Identify which cell holds the provided text, then report its (X, Y) central coordinate. 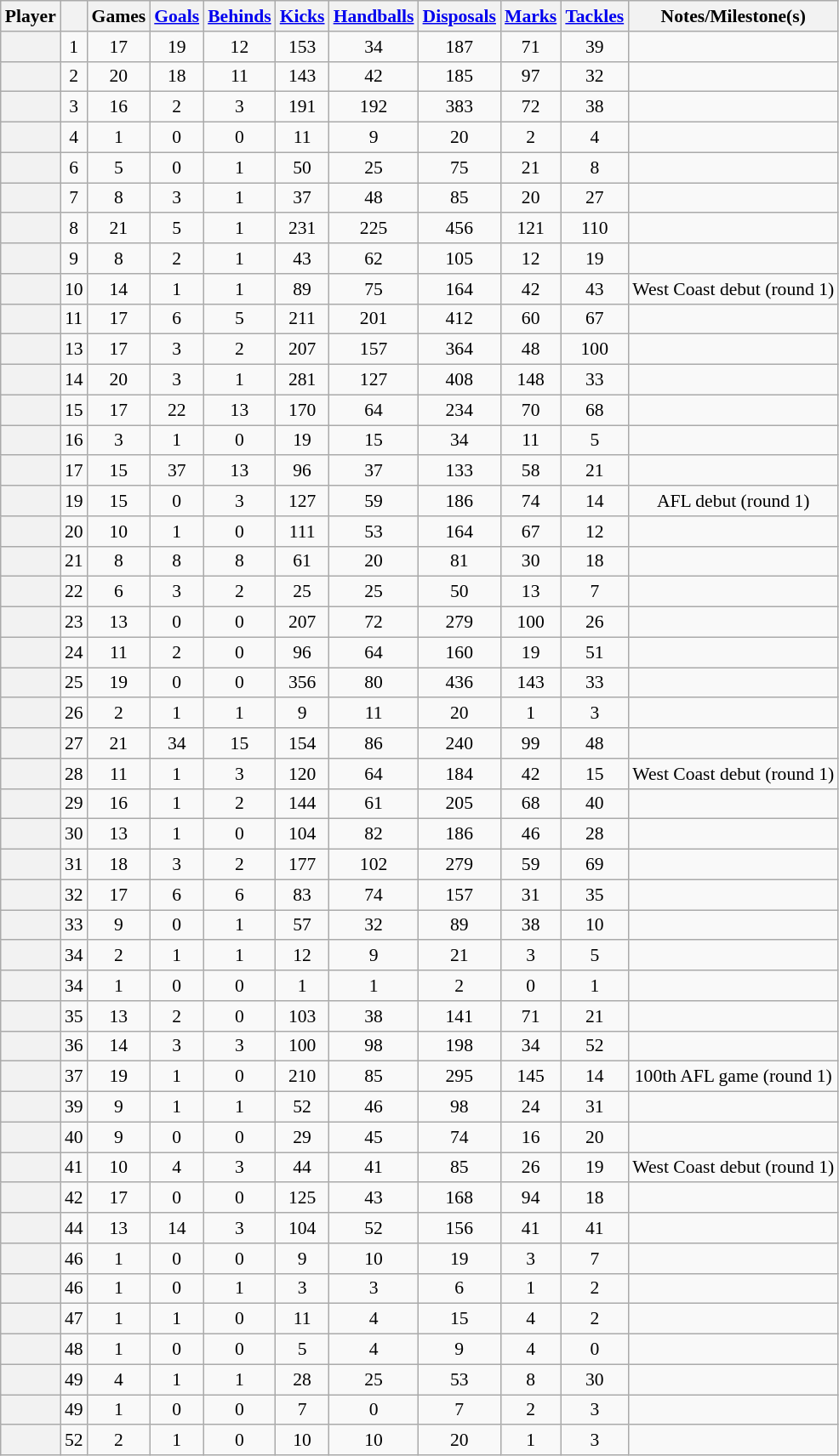
Player (31, 16)
412 (459, 319)
141 (459, 1016)
81 (459, 561)
Notes/Milestone(s) (733, 16)
133 (459, 471)
356 (303, 683)
436 (459, 683)
456 (459, 229)
364 (459, 350)
36 (74, 1046)
408 (459, 380)
205 (459, 804)
94 (531, 1198)
Disposals (459, 16)
105 (459, 259)
Tackles (594, 16)
295 (459, 1077)
187 (459, 47)
184 (459, 774)
103 (303, 1016)
210 (303, 1077)
225 (374, 229)
86 (374, 743)
153 (303, 47)
58 (531, 471)
191 (303, 107)
80 (374, 683)
111 (303, 532)
281 (303, 380)
57 (303, 925)
Handballs (374, 16)
231 (303, 229)
AFL debut (round 1) (733, 501)
160 (459, 652)
240 (459, 743)
99 (531, 743)
Games (119, 16)
83 (303, 895)
Goals (177, 16)
Behinds (240, 16)
102 (374, 865)
121 (531, 229)
120 (303, 774)
148 (531, 380)
69 (594, 865)
100th AFL game (round 1) (733, 1077)
170 (303, 410)
201 (374, 319)
383 (459, 107)
168 (459, 1198)
70 (531, 410)
60 (531, 319)
45 (374, 1137)
Kicks (303, 16)
51 (594, 652)
62 (374, 259)
110 (594, 229)
185 (459, 77)
144 (303, 804)
156 (459, 1228)
211 (303, 319)
47 (74, 1319)
192 (374, 107)
177 (303, 865)
97 (531, 77)
82 (374, 834)
Marks (531, 16)
125 (303, 1198)
234 (459, 410)
198 (459, 1046)
145 (531, 1077)
23 (74, 623)
154 (303, 743)
